Return (X, Y) of the center of cell containing provided text 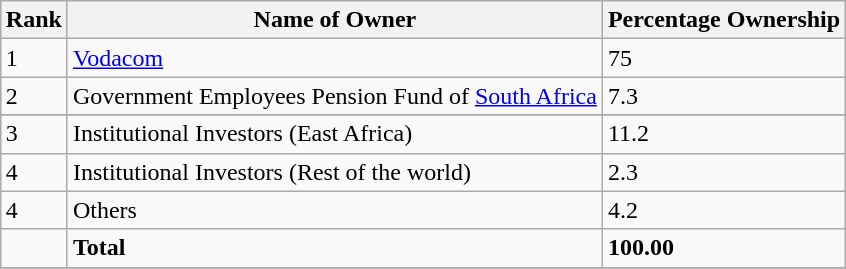
Vodacom (334, 58)
2.3 (724, 172)
4.2 (724, 210)
11.2 (724, 134)
100.00 (724, 248)
Others (334, 210)
Total (334, 248)
3 (34, 134)
75 (724, 58)
Institutional Investors (East Africa) (334, 134)
Institutional Investors (Rest of the world) (334, 172)
Rank (34, 20)
1 (34, 58)
Government Employees Pension Fund of South Africa (334, 96)
7.3 (724, 96)
Name of Owner (334, 20)
Percentage Ownership (724, 20)
2 (34, 96)
